For the text-containing cell, return its midpoint in [x, y] coordinate format. 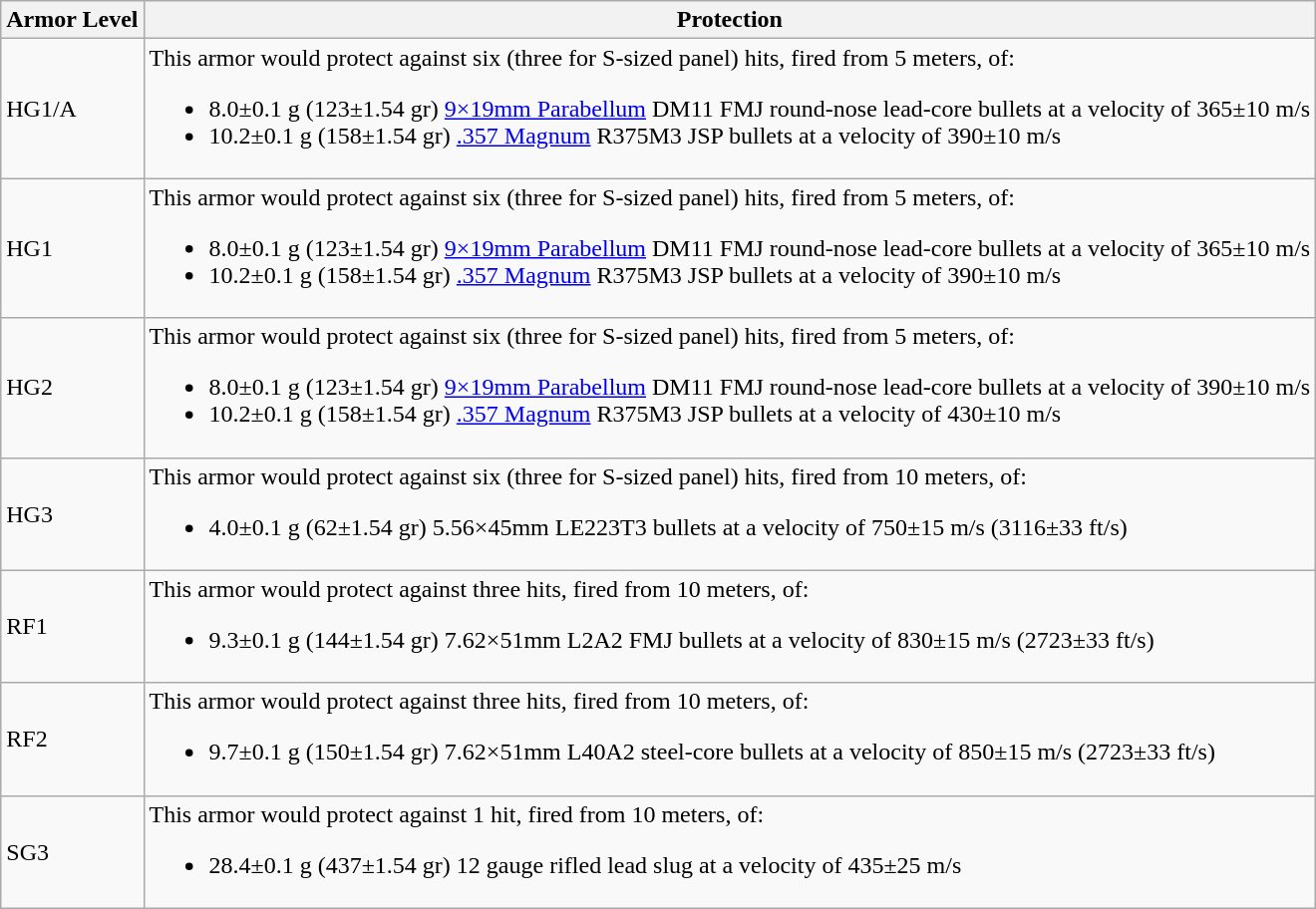
Protection [730, 20]
RF1 [72, 626]
HG2 [72, 388]
HG1/A [72, 109]
RF2 [72, 740]
SG3 [72, 851]
HG1 [72, 248]
This armor would protect against 1 hit, fired from 10 meters, of:28.4±0.1 g (437±1.54 gr) 12 gauge rifled lead slug at a velocity of 435±25 m/s [730, 851]
HG3 [72, 514]
Armor Level [72, 20]
